Return the (X, Y) coordinate for the center point of the cell that contains the specified text.  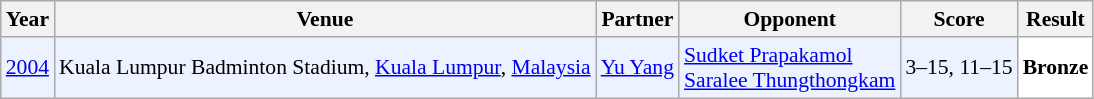
Venue (325, 19)
Yu Yang (638, 68)
Opponent (790, 19)
Partner (638, 19)
Result (1056, 19)
Year (28, 19)
3–15, 11–15 (958, 68)
Sudket Prapakamol Saralee Thungthongkam (790, 68)
Kuala Lumpur Badminton Stadium, Kuala Lumpur, Malaysia (325, 68)
Bronze (1056, 68)
2004 (28, 68)
Score (958, 19)
